From the cell containing the given text, extract its center point as (x, y) coordinate. 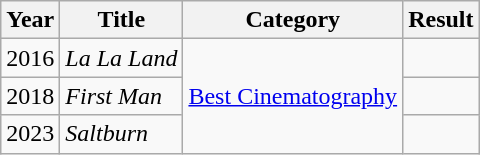
Category (293, 20)
First Man (122, 96)
2016 (30, 58)
La La Land (122, 58)
Title (122, 20)
Best Cinematography (293, 96)
Year (30, 20)
2023 (30, 134)
2018 (30, 96)
Result (441, 20)
Saltburn (122, 134)
